Pinpoint the cell where the given text exists, returning its [x, y] midpoint coordinate. 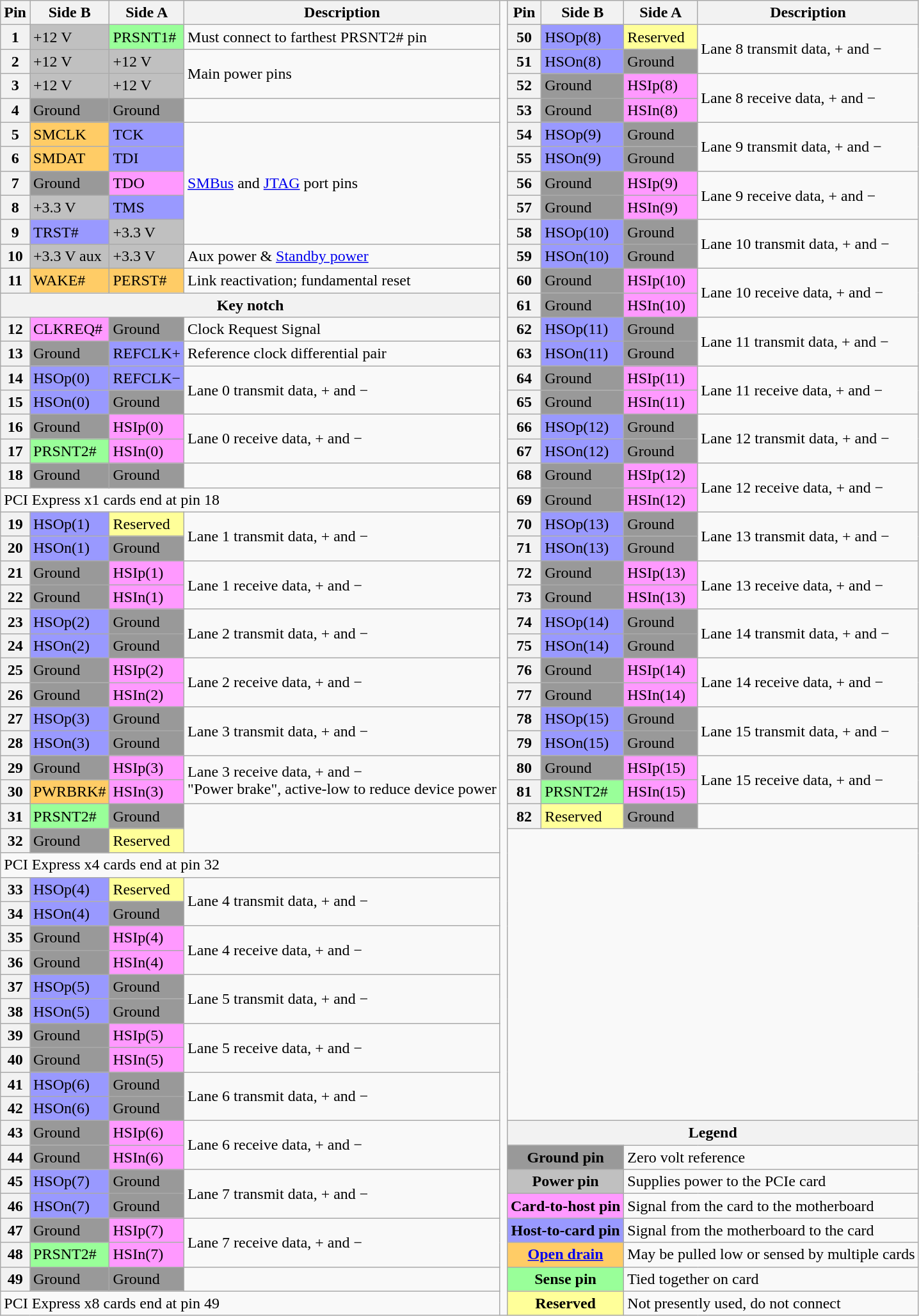
HSIp(9) [660, 183]
HSIn(13) [660, 597]
Zero volt reference [771, 1157]
Signal from the motherboard to the card [771, 1230]
Clock Request Signal [342, 329]
HSIp(6) [147, 1133]
Link reactivation; fundamental reset [342, 280]
TDI [147, 159]
56 [523, 183]
35 [15, 938]
PCI Express x4 cards end at pin 32 [251, 865]
18 [15, 475]
HSIp(11) [660, 378]
10 [15, 256]
Not presently used, do not connect [771, 1303]
HSIp(13) [660, 573]
30 [15, 792]
HSOn(15) [582, 743]
Lane 1 receive data, + and − [342, 585]
36 [15, 962]
Lane 8 receive data, + and − [808, 98]
34 [15, 914]
Lane 8 transmit data, + and − [808, 49]
HSOp(0) [69, 378]
HSOp(9) [582, 134]
Lane 9 receive data, + and − [808, 195]
12 [15, 329]
HSOp(7) [69, 1182]
HSIp(3) [147, 768]
Lane 3 receive data, + and −"Power brake", active-low to reduce device power [342, 780]
PCI Express x1 cards end at pin 18 [251, 500]
Lane 2 transmit data, + and − [342, 633]
4 [15, 110]
HSIn(2) [147, 694]
HSIp(2) [147, 670]
37 [15, 987]
Lane 10 receive data, + and − [808, 292]
HSIp(10) [660, 280]
HSIp(4) [147, 938]
HSIn(4) [147, 962]
Lane 6 receive data, + and − [342, 1145]
TCK [147, 134]
HSOn(5) [69, 1011]
HSIn(14) [660, 694]
REFCLK− [147, 378]
25 [15, 670]
8 [15, 207]
66 [523, 427]
49 [15, 1279]
HSIn(8) [660, 110]
Tied together on card [771, 1279]
PCI Express x8 cards end at pin 49 [251, 1303]
HSOn(14) [582, 646]
Lane 0 transmit data, + and − [342, 390]
Lane 7 transmit data, + and − [342, 1194]
Lane 4 transmit data, + and − [342, 901]
Lane 14 receive data, + and − [808, 682]
73 [523, 597]
20 [15, 548]
Lane 2 receive data, + and − [342, 682]
Lane 12 receive data, + and − [808, 488]
HSIn(7) [147, 1255]
HSOp(6) [69, 1084]
HSOn(2) [69, 646]
Lane 15 transmit data, + and − [808, 731]
13 [15, 354]
Sense pin [565, 1279]
May be pulled low or sensed by multiple cards [771, 1255]
7 [15, 183]
77 [523, 694]
HSOp(11) [582, 329]
HSOn(9) [582, 159]
64 [523, 378]
Open drain [565, 1255]
Lane 13 receive data, + and − [808, 585]
HSIn(5) [147, 1059]
28 [15, 743]
Power pin [565, 1182]
53 [523, 110]
58 [523, 232]
19 [15, 524]
HSOn(1) [69, 548]
Legend [713, 1133]
40 [15, 1059]
HSIn(3) [147, 792]
HSOp(13) [582, 524]
HSOp(1) [69, 524]
HSIp(7) [147, 1230]
REFCLK+ [147, 354]
Lane 7 receive data, + and − [342, 1242]
Lane 15 receive data, + and − [808, 780]
Host-to-card pin [565, 1230]
24 [15, 646]
6 [15, 159]
HSOp(2) [69, 621]
46 [15, 1206]
Lane 11 receive data, + and − [808, 390]
HSIp(5) [147, 1035]
HSIp(0) [147, 427]
HSIn(6) [147, 1157]
Lane 13 transmit data, + and − [808, 536]
Signal from the card to the motherboard [771, 1206]
5 [15, 134]
HSIn(10) [660, 305]
SMCLK [69, 134]
79 [523, 743]
68 [523, 475]
Lane 0 receive data, + and − [342, 439]
HSOp(15) [582, 719]
HSIp(15) [660, 768]
Lane 3 transmit data, + and − [342, 731]
32 [15, 841]
Card-to-host pin [565, 1206]
23 [15, 621]
HSOn(8) [582, 61]
16 [15, 427]
HSOn(11) [582, 354]
22 [15, 597]
27 [15, 719]
47 [15, 1230]
Lane 14 transmit data, + and − [808, 633]
TMS [147, 207]
PRSNT1# [147, 37]
Lane 5 transmit data, + and − [342, 999]
67 [523, 451]
60 [523, 280]
17 [15, 451]
Lane 11 transmit data, + and − [808, 342]
Reference clock differential pair [342, 354]
2 [15, 61]
HSOp(12) [582, 427]
33 [15, 889]
1 [15, 37]
82 [523, 816]
HSOn(7) [69, 1206]
HSIp(12) [660, 475]
Key notch [251, 305]
61 [523, 305]
HSOn(6) [69, 1109]
HSOp(10) [582, 232]
45 [15, 1182]
HSOp(4) [69, 889]
26 [15, 694]
Lane 6 transmit data, + and − [342, 1097]
74 [523, 621]
HSIn(9) [660, 207]
50 [523, 37]
HSOp(8) [582, 37]
WAKE# [69, 280]
Supplies power to the PCIe card [771, 1182]
Lane 1 transmit data, + and − [342, 536]
HSIn(12) [660, 500]
Lane 9 transmit data, + and − [808, 147]
52 [523, 86]
81 [523, 792]
9 [15, 232]
69 [523, 500]
Aux power & Standby power [342, 256]
HSOn(4) [69, 914]
Must connect to farthest PRSNT2# pin [342, 37]
TRST# [69, 232]
62 [523, 329]
57 [523, 207]
59 [523, 256]
54 [523, 134]
Main power pins [342, 74]
39 [15, 1035]
55 [523, 159]
71 [523, 548]
HSOn(10) [582, 256]
11 [15, 280]
HSOn(0) [69, 402]
SMBus and JTAG port pins [342, 183]
72 [523, 573]
Lane 5 receive data, + and − [342, 1047]
HSIn(15) [660, 792]
Lane 10 transmit data, + and − [808, 244]
31 [15, 816]
3 [15, 86]
38 [15, 1011]
29 [15, 768]
65 [523, 402]
HSOp(14) [582, 621]
HSIp(14) [660, 670]
51 [523, 61]
Ground pin [565, 1157]
CLKREQ# [69, 329]
Lane 4 receive data, + and − [342, 950]
44 [15, 1157]
Lane 12 transmit data, + and − [808, 439]
+3.3 V aux [69, 256]
HSOn(13) [582, 548]
HSIp(8) [660, 86]
78 [523, 719]
TDO [147, 183]
SMDAT [69, 159]
HSIn(1) [147, 597]
63 [523, 354]
HSOn(3) [69, 743]
14 [15, 378]
HSIn(0) [147, 451]
76 [523, 670]
PWRBRK# [69, 792]
48 [15, 1255]
HSIn(11) [660, 402]
43 [15, 1133]
HSOp(5) [69, 987]
HSOn(12) [582, 451]
75 [523, 646]
PERST# [147, 280]
HSIp(1) [147, 573]
41 [15, 1084]
42 [15, 1109]
80 [523, 768]
21 [15, 573]
HSOp(3) [69, 719]
15 [15, 402]
70 [523, 524]
